Capture the cell that displays the provided text and extract its [x, y] central coordinate. 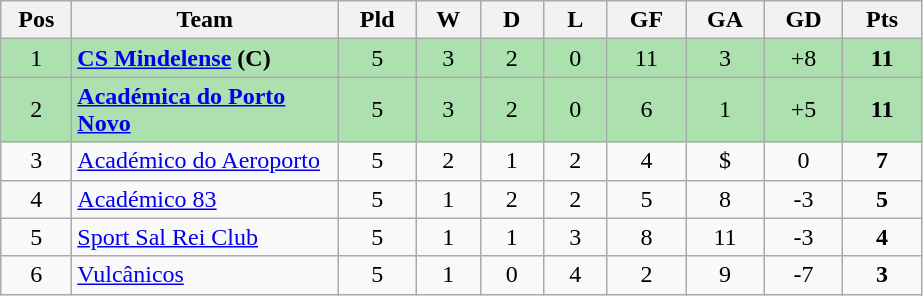
Académica do Porto Novo [205, 110]
Pld [378, 20]
7 [882, 161]
Académico do Aeroporto [205, 161]
9 [726, 275]
Team [205, 20]
W [448, 20]
Académico 83 [205, 199]
Vulcânicos [205, 275]
L [576, 20]
GF [646, 20]
$ [726, 161]
Pts [882, 20]
+8 [804, 58]
D [512, 20]
CS Mindelense (C) [205, 58]
GA [726, 20]
-7 [804, 275]
GD [804, 20]
+5 [804, 110]
Pos [36, 20]
Sport Sal Rei Club [205, 237]
